Determine the [x, y] coordinate at the center of the cell enclosing the given text.  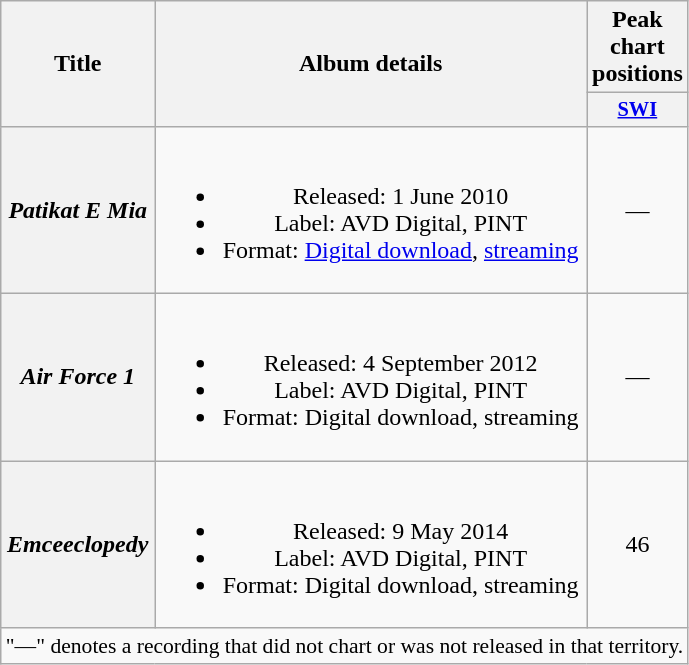
Title [78, 64]
Released: 9 May 2014Label: AVD Digital, PINTFormat: Digital download, streaming [371, 544]
SWI [637, 110]
Released: 1 June 2010Label: AVD Digital, PINTFormat: Digital download, streaming [371, 210]
46 [637, 544]
Air Force 1 [78, 378]
Peak chart positions [637, 47]
Album details [371, 64]
Emceeclopedy [78, 544]
Released: 4 September 2012Label: AVD Digital, PINTFormat: Digital download, streaming [371, 378]
Patikat E Mia [78, 210]
"—" denotes a recording that did not chart or was not released in that territory. [345, 646]
